Find where the given text appears and provide that cell's center as (x, y) coordinate. 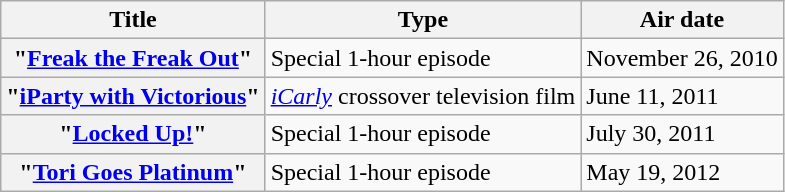
Title (133, 20)
June 11, 2011 (682, 96)
"Locked Up!" (133, 134)
Type (423, 20)
November 26, 2010 (682, 58)
iCarly crossover television film (423, 96)
"iParty with Victorious" (133, 96)
July 30, 2011 (682, 134)
Air date (682, 20)
May 19, 2012 (682, 172)
"Freak the Freak Out" (133, 58)
"Tori Goes Platinum" (133, 172)
